Capture the cell that displays the provided text and extract its [x, y] central coordinate. 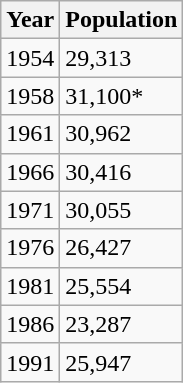
Year [30, 20]
30,962 [122, 134]
31,100* [122, 96]
1986 [30, 324]
1961 [30, 134]
Population [122, 20]
1954 [30, 58]
29,313 [122, 58]
23,287 [122, 324]
25,947 [122, 362]
30,416 [122, 172]
1981 [30, 286]
1971 [30, 210]
26,427 [122, 248]
1966 [30, 172]
1976 [30, 248]
1958 [30, 96]
1991 [30, 362]
25,554 [122, 286]
30,055 [122, 210]
